Find where the given text appears and provide that cell's center as (X, Y) coordinate. 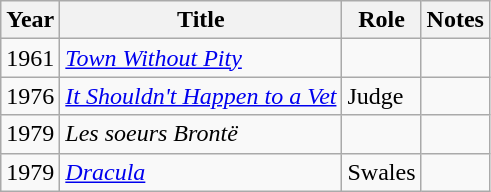
Notes (455, 20)
1976 (30, 96)
Les soeurs Brontë (201, 134)
1961 (30, 58)
Year (30, 20)
Town Without Pity (201, 58)
Dracula (201, 172)
Title (201, 20)
Judge (382, 96)
It Shouldn't Happen to a Vet (201, 96)
Role (382, 20)
Swales (382, 172)
